Identify which cell holds the provided text, then report its [X, Y] central coordinate. 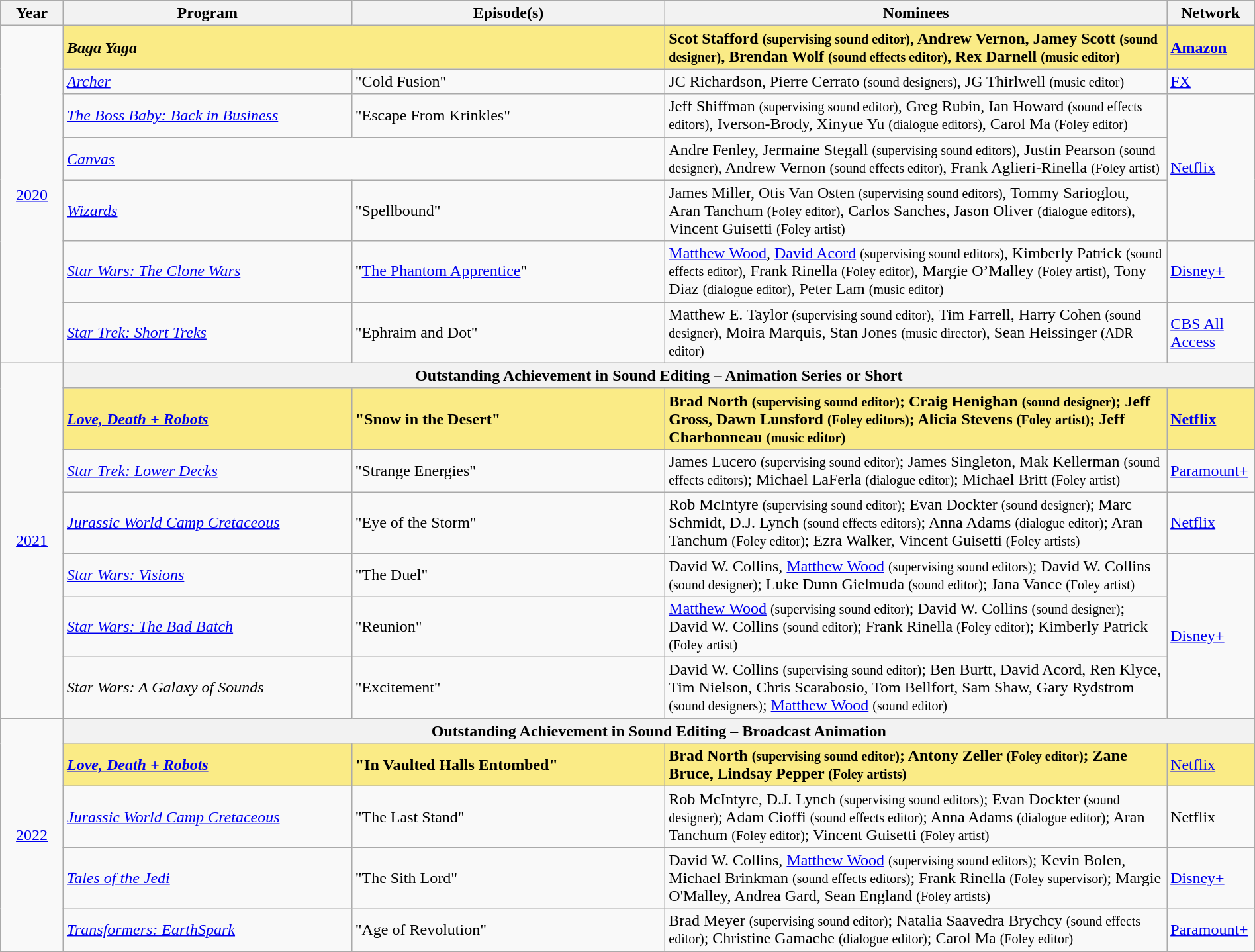
"Escape From Krinkles" [508, 115]
Program [207, 13]
Archer [207, 81]
2021 [32, 540]
2020 [32, 195]
"Ephraim and Dot" [508, 332]
2022 [32, 835]
CBS All Access [1211, 332]
Star Trek: Lower Decks [207, 470]
"The Phantom Apprentice" [508, 271]
Amazon [1211, 48]
Outstanding Achievement in Sound Editing – Broadcast Animation [659, 731]
Year [32, 13]
Star Wars: The Clone Wars [207, 271]
"The Duel" [508, 575]
Outstanding Achievement in Sound Editing – Animation Series or Short [659, 375]
"Strange Energies" [508, 470]
Baga Yaga [364, 48]
Network [1211, 13]
"Age of Revolution" [508, 929]
"The Last Stand" [508, 817]
Star Trek: Short Treks [207, 332]
"In Vaulted Halls Entombed" [508, 765]
Nominees [916, 13]
"Excitement" [508, 688]
"The Sith Lord" [508, 878]
JC Richardson, Pierre Cerrato (sound designers), JG Thirlwell (music editor) [916, 81]
Star Wars: Visions [207, 575]
Brad North (supervising sound editor); Antony Zeller (Foley editor); Zane Bruce, Lindsay Pepper (Foley artists) [916, 765]
"Reunion" [508, 627]
Canvas [364, 159]
The Boss Baby: Back in Business [207, 115]
Transformers: EarthSpark [207, 929]
FX [1211, 81]
"Snow in the Desert" [508, 418]
"Eye of the Storm" [508, 522]
"Spellbound" [508, 211]
Star Wars: A Galaxy of Sounds [207, 688]
"Cold Fusion" [508, 81]
Tales of the Jedi [207, 878]
Wizards [207, 211]
Star Wars: The Bad Batch [207, 627]
Brad Meyer (supervising sound editor); Natalia Saavedra Brychcy (sound effects editor); Christine Gamache (dialogue editor); Carol Ma (Foley editor) [916, 929]
Episode(s) [508, 13]
